Provide the (x, y) coordinate of the cell's center where the given text is located.  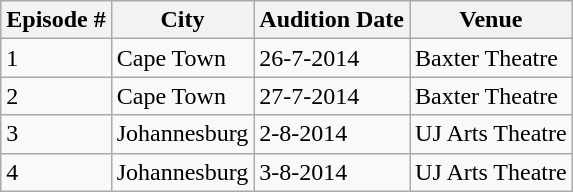
1 (56, 58)
Venue (492, 20)
4 (56, 172)
Audition Date (332, 20)
27-7-2014 (332, 96)
Episode # (56, 20)
3-8-2014 (332, 172)
26-7-2014 (332, 58)
2-8-2014 (332, 134)
3 (56, 134)
City (182, 20)
2 (56, 96)
